For the text-containing cell, return its midpoint in [x, y] coordinate format. 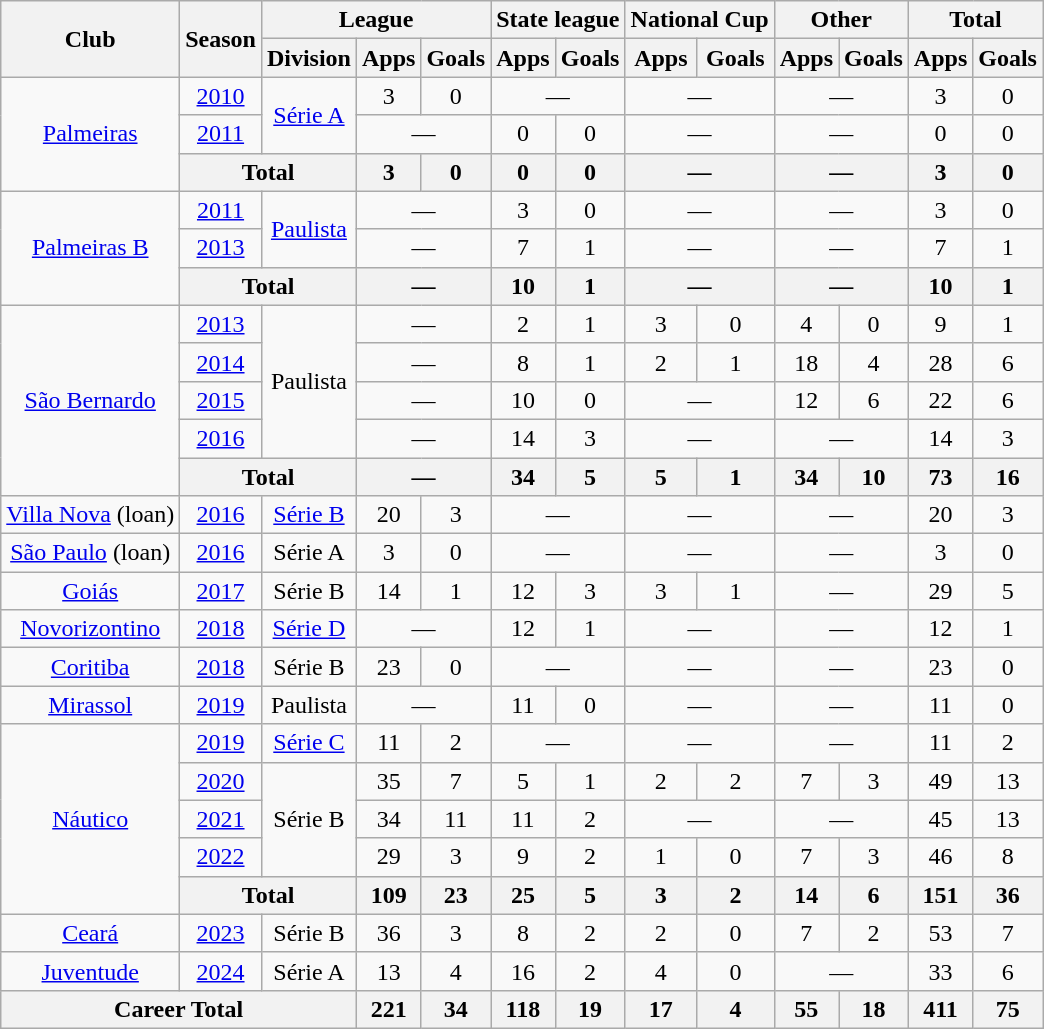
75 [1008, 1009]
Série C [308, 743]
46 [940, 857]
49 [940, 781]
São Paulo (loan) [90, 553]
53 [940, 933]
19 [590, 1009]
2022 [221, 857]
118 [523, 1009]
Club [90, 39]
Juventude [90, 971]
Novorizontino [90, 629]
221 [388, 1009]
35 [388, 781]
55 [806, 1009]
League [376, 20]
45 [940, 819]
Náutico [90, 819]
Villa Nova (loan) [90, 515]
Goiás [90, 591]
São Bernardo [90, 400]
28 [940, 362]
Other [841, 20]
2020 [221, 781]
National Cup [700, 20]
22 [940, 400]
State league [558, 20]
73 [940, 477]
109 [388, 895]
2021 [221, 819]
33 [940, 971]
2014 [221, 362]
Mirassol [90, 705]
411 [940, 1009]
2017 [221, 591]
Palmeiras B [90, 248]
Season [221, 39]
2024 [221, 971]
2010 [221, 96]
Ceará [90, 933]
Palmeiras [90, 134]
Coritiba [90, 667]
2023 [221, 933]
Career Total [179, 1009]
Série D [308, 629]
151 [940, 895]
25 [523, 895]
Division [308, 58]
17 [661, 1009]
2015 [221, 400]
